Detect which cell encompasses the target text, then output its (x, y) center coordinate. 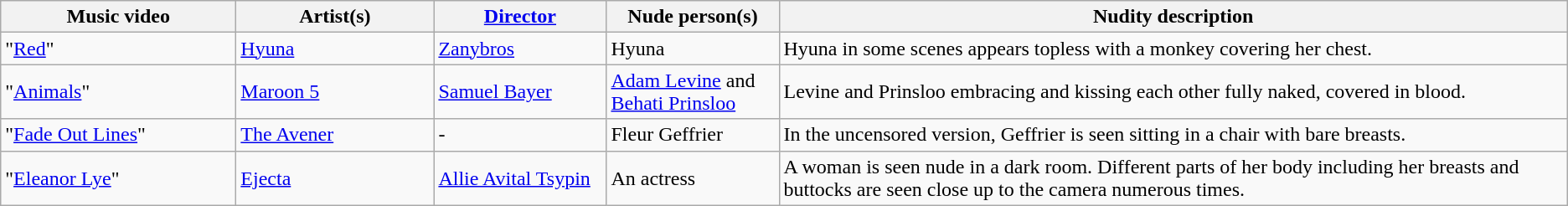
The Avener (335, 135)
Allie Avital Tsypin (520, 178)
Music video (119, 17)
Zanybros (520, 49)
Maroon 5 (335, 92)
Samuel Bayer (520, 92)
Adam Levine and Behati Prinsloo (693, 92)
Artist(s) (335, 17)
Fleur Geffrier (693, 135)
"Animals" (119, 92)
In the uncensored version, Geffrier is seen sitting in a chair with bare breasts. (1173, 135)
An actress (693, 178)
Director (520, 17)
Levine and Prinsloo embracing and kissing each other fully naked, covered in blood. (1173, 92)
A woman is seen nude in a dark room. Different parts of her body including her breasts and buttocks are seen close up to the camera numerous times. (1173, 178)
"Red" (119, 49)
Nude person(s) (693, 17)
Ejecta (335, 178)
"Fade Out Lines" (119, 135)
- (520, 135)
Hyuna in some scenes appears topless with a monkey covering her chest. (1173, 49)
Nudity description (1173, 17)
"Eleanor Lye" (119, 178)
